Return the [x, y] coordinate for the center point of the cell that contains the specified text.  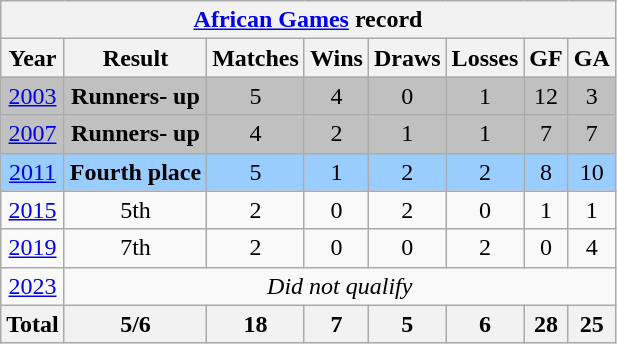
Losses [485, 58]
Total [33, 324]
GF [546, 58]
2011 [33, 172]
8 [546, 172]
Result [135, 58]
Did not qualify [340, 286]
Matches [256, 58]
2019 [33, 248]
5/6 [135, 324]
GA [592, 58]
Year [33, 58]
10 [592, 172]
7th [135, 248]
2003 [33, 96]
2015 [33, 210]
African Games record [308, 20]
5th [135, 210]
18 [256, 324]
2007 [33, 134]
3 [592, 96]
6 [485, 324]
Wins [336, 58]
2023 [33, 286]
Draws [407, 58]
12 [546, 96]
28 [546, 324]
Fourth place [135, 172]
25 [592, 324]
